Return the (X, Y) coordinate for the center point of the cell that contains the specified text.  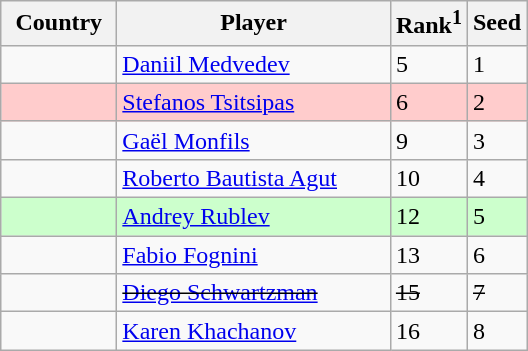
Country (59, 24)
Daniil Medvedev (254, 64)
3 (496, 140)
4 (496, 178)
Diego Schwartzman (254, 293)
1 (496, 64)
Karen Khachanov (254, 331)
Roberto Bautista Agut (254, 178)
12 (428, 217)
2 (496, 102)
16 (428, 331)
Gaël Monfils (254, 140)
Fabio Fognini (254, 255)
9 (428, 140)
15 (428, 293)
Andrey Rublev (254, 217)
Stefanos Tsitsipas (254, 102)
8 (496, 331)
10 (428, 178)
Rank1 (428, 24)
13 (428, 255)
Seed (496, 24)
Player (254, 24)
7 (496, 293)
